From the cell containing the given text, extract its center point as (x, y) coordinate. 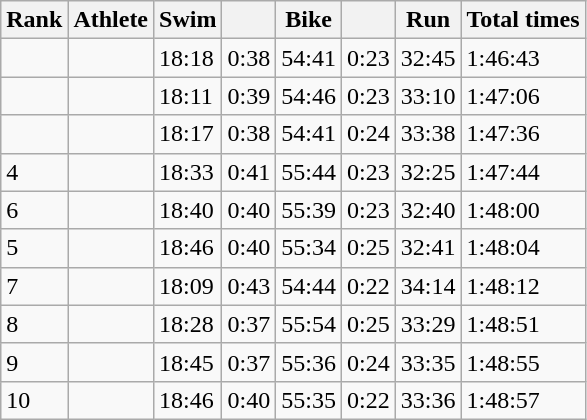
1:48:55 (523, 362)
8 (34, 324)
Run (428, 20)
Total times (523, 20)
18:11 (188, 96)
4 (34, 172)
18:45 (188, 362)
1:47:36 (523, 134)
18:40 (188, 210)
7 (34, 286)
18:33 (188, 172)
33:36 (428, 400)
54:44 (309, 286)
0:41 (249, 172)
Rank (34, 20)
1:48:04 (523, 248)
1:47:44 (523, 172)
55:54 (309, 324)
32:40 (428, 210)
1:48:12 (523, 286)
55:44 (309, 172)
33:35 (428, 362)
33:10 (428, 96)
9 (34, 362)
18:18 (188, 58)
55:34 (309, 248)
0:39 (249, 96)
5 (34, 248)
32:41 (428, 248)
Athlete (111, 20)
55:39 (309, 210)
18:09 (188, 286)
18:28 (188, 324)
32:45 (428, 58)
10 (34, 400)
34:14 (428, 286)
1:47:06 (523, 96)
33:38 (428, 134)
1:48:00 (523, 210)
32:25 (428, 172)
1:48:51 (523, 324)
55:36 (309, 362)
18:17 (188, 134)
Swim (188, 20)
55:35 (309, 400)
33:29 (428, 324)
Bike (309, 20)
1:48:57 (523, 400)
54:46 (309, 96)
1:46:43 (523, 58)
6 (34, 210)
0:43 (249, 286)
